Locate the cell with the specified text and output its [x, y] center coordinate. 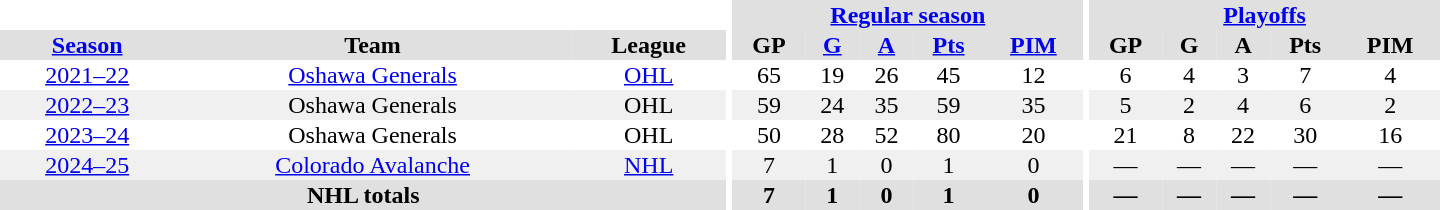
2024–25 [87, 165]
50 [770, 135]
Colorado Avalanche [372, 165]
12 [1034, 75]
Regular season [908, 15]
22 [1243, 135]
24 [832, 105]
NHL [649, 165]
3 [1243, 75]
45 [949, 75]
5 [1126, 105]
19 [832, 75]
30 [1305, 135]
2021–22 [87, 75]
League [649, 45]
28 [832, 135]
Team [372, 45]
65 [770, 75]
16 [1390, 135]
8 [1189, 135]
20 [1034, 135]
Season [87, 45]
NHL totals [364, 195]
21 [1126, 135]
2023–24 [87, 135]
2022–23 [87, 105]
26 [886, 75]
80 [949, 135]
52 [886, 135]
Playoffs [1264, 15]
